Provide the (X, Y) coordinate of the cell's center where the given text is located.  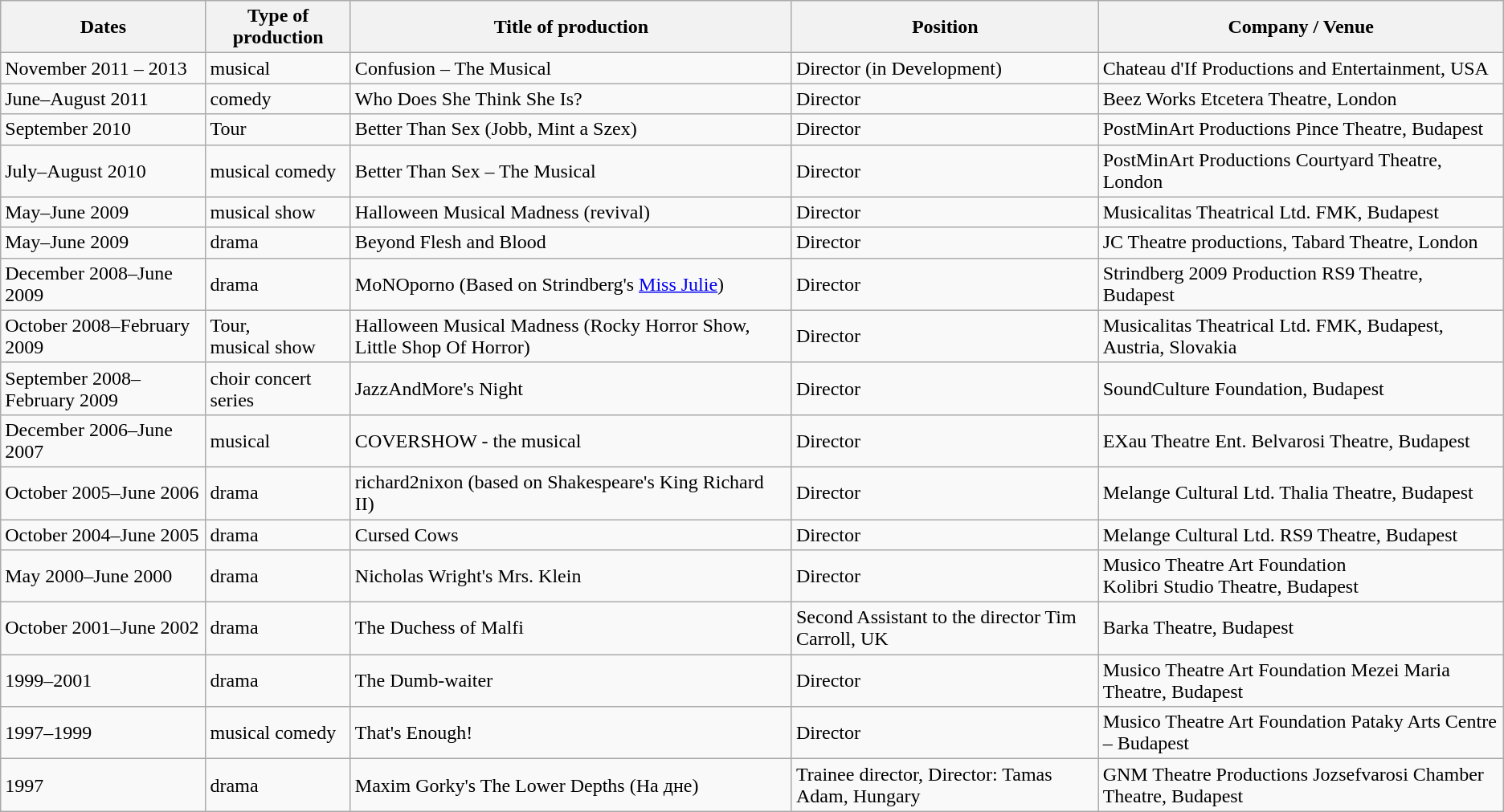
Musico Theatre Art FoundationKolibri Studio Theatre, Budapest (1301, 577)
Melange Cultural Ltd. RS9 Theatre, Budapest (1301, 534)
Melange Cultural Ltd. Thalia Theatre, Budapest (1301, 493)
Halloween Musical Madness (revival) (570, 212)
Musico Theatre Art Foundation Pataky Arts Centre – Budapest (1301, 732)
October 2004–June 2005 (103, 534)
Maxim Gorky's The Lower Depths (На дне) (570, 785)
Dates (103, 27)
Type of production (278, 27)
September 2008–February 2009 (103, 389)
December 2006–June 2007 (103, 440)
MoNOporno (Based on Strindberg's Miss Julie) (570, 284)
choir concert series (278, 389)
Musico Theatre Art Foundation Mezei Maria Theatre, Budapest (1301, 681)
October 2008–February 2009 (103, 336)
Company / Venue (1301, 27)
Position (945, 27)
Confusion – The Musical (570, 68)
Better Than Sex (Jobb, Mint a Szex) (570, 129)
Tour,musical show (278, 336)
1999–2001 (103, 681)
EXau Theatre Ent. Belvarosi Theatre, Budapest (1301, 440)
SoundCulture Foundation, Budapest (1301, 389)
November 2011 – 2013 (103, 68)
comedy (278, 99)
The Dumb-waiter (570, 681)
Director (in Development) (945, 68)
1997 (103, 785)
COVERSHOW - the musical (570, 440)
Strindberg 2009 Production RS9 Theatre, Budapest (1301, 284)
May 2000–June 2000 (103, 577)
Musicalitas Theatrical Ltd. FMK, Budapest, Austria, Slovakia (1301, 336)
Second Assistant to the director Tim Carroll, UK (945, 628)
Cursed Cows (570, 534)
December 2008–June 2009 (103, 284)
musical show (278, 212)
October 2001–June 2002 (103, 628)
JazzAndMore's Night (570, 389)
September 2010 (103, 129)
Musicalitas Theatrical Ltd. FMK, Budapest (1301, 212)
Beyond Flesh and Blood (570, 243)
PostMinArt Productions Pince Theatre, Budapest (1301, 129)
richard2nixon (based on Shakespeare's King Richard II) (570, 493)
Trainee director, Director: Tamas Adam, Hungary (945, 785)
October 2005–June 2006 (103, 493)
Nicholas Wright's Mrs. Klein (570, 577)
That's Enough! (570, 732)
Who Does She Think She Is? (570, 99)
Tour (278, 129)
July–August 2010 (103, 170)
1997–1999 (103, 732)
Better Than Sex – The Musical (570, 170)
Title of production (570, 27)
Chateau d'If Productions and Entertainment, USA (1301, 68)
June–August 2011 (103, 99)
GNM Theatre Productions Jozsefvarosi Chamber Theatre, Budapest (1301, 785)
PostMinArt Productions Courtyard Theatre, London (1301, 170)
The Duchess of Malfi (570, 628)
Beez Works Etcetera Theatre, London (1301, 99)
Barka Theatre, Budapest (1301, 628)
JC Theatre productions, Tabard Theatre, London (1301, 243)
Halloween Musical Madness (Rocky Horror Show, Little Shop Of Horror) (570, 336)
